Search for the cell housing the specified text and yield its [X, Y] center coordinate. 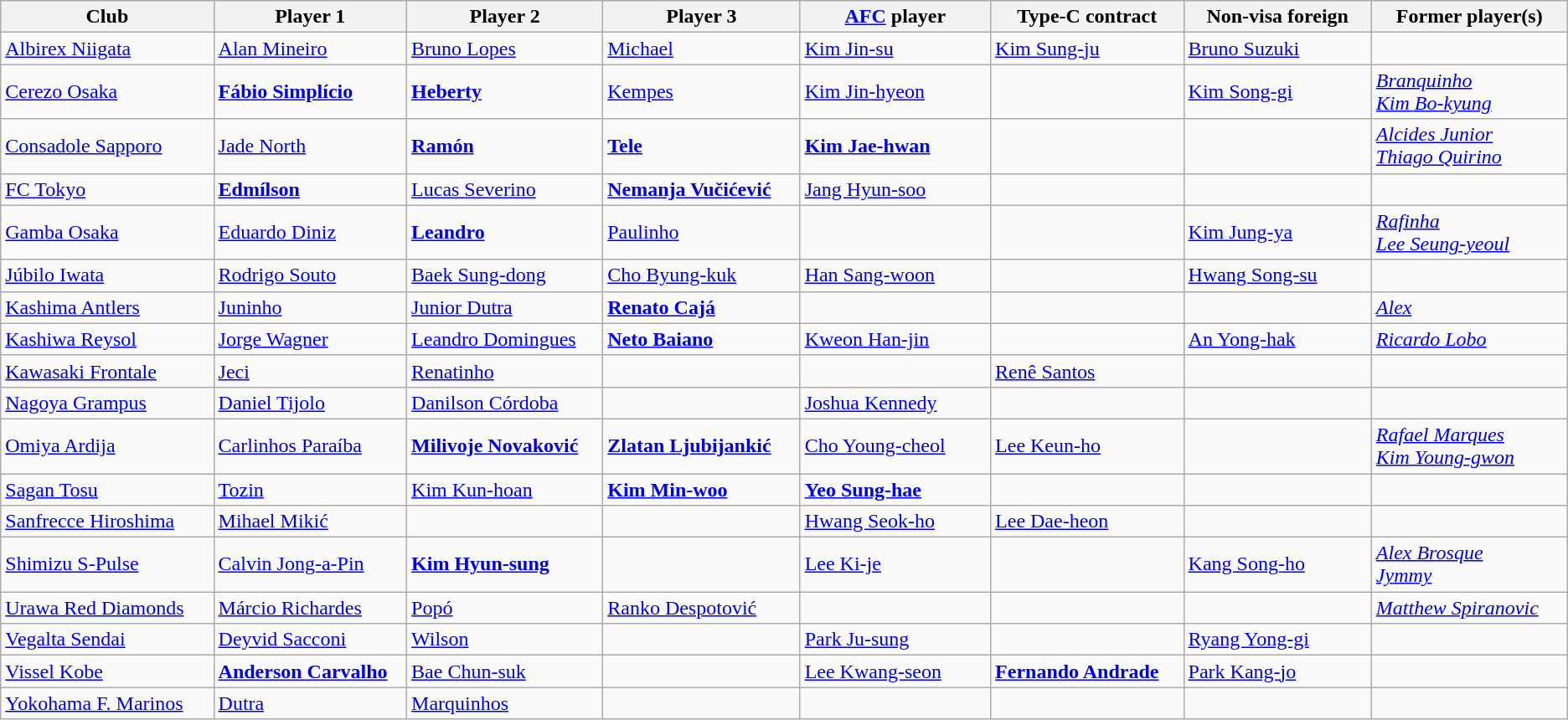
Kashiwa Reysol [107, 339]
Kang Song-ho [1277, 564]
Omiya Ardija [107, 445]
Kawasaki Frontale [107, 371]
Kashima Antlers [107, 307]
Joshua Kennedy [895, 403]
Lee Kwang-seon [895, 671]
Rodrigo Souto [310, 275]
Daniel Tijolo [310, 403]
Calvin Jong-a-Pin [310, 564]
Rafinha Lee Seung-yeoul [1469, 233]
Dutra [310, 703]
Kim Hyun-sung [505, 564]
Michael [702, 49]
Alex [1469, 307]
AFC player [895, 17]
Ricardo Lobo [1469, 339]
Lee Dae-heon [1087, 522]
Tele [702, 146]
Kim Jin-hyeon [895, 92]
Jorge Wagner [310, 339]
Sanfrecce Hiroshima [107, 522]
Juninho [310, 307]
Danilson Córdoba [505, 403]
Deyvid Sacconi [310, 640]
Cerezo Osaka [107, 92]
Urawa Red Diamonds [107, 608]
Milivoje Novaković [505, 445]
Yokohama F. Marinos [107, 703]
Neto Baiano [702, 339]
Lee Keun-ho [1087, 445]
Anderson Carvalho [310, 671]
Fernando Andrade [1087, 671]
Consadole Sapporo [107, 146]
Nemanja Vučićević [702, 189]
Nagoya Grampus [107, 403]
Paulinho [702, 233]
Park Ju-sung [895, 640]
Jade North [310, 146]
Rafael Marques Kim Young-gwon [1469, 445]
Márcio Richardes [310, 608]
FC Tokyo [107, 189]
Fábio Simplício [310, 92]
Alex Brosque Jymmy [1469, 564]
Type-C contract [1087, 17]
Júbilo Iwata [107, 275]
Junior Dutra [505, 307]
Leandro Domingues [505, 339]
Cho Byung-kuk [702, 275]
Edmílson [310, 189]
Club [107, 17]
Kempes [702, 92]
An Yong-hak [1277, 339]
Player 1 [310, 17]
Ryang Yong-gi [1277, 640]
Kweon Han-jin [895, 339]
Kim Jung-ya [1277, 233]
Kim Jin-su [895, 49]
Non-visa foreign [1277, 17]
Zlatan Ljubijankić [702, 445]
Matthew Spiranovic [1469, 608]
Renatinho [505, 371]
Kim Song-gi [1277, 92]
Player 3 [702, 17]
Vegalta Sendai [107, 640]
Vissel Kobe [107, 671]
Popó [505, 608]
Bruno Suzuki [1277, 49]
Wilson [505, 640]
Bruno Lopes [505, 49]
Alan Mineiro [310, 49]
Jeci [310, 371]
Kim Sung-ju [1087, 49]
Lucas Severino [505, 189]
Carlinhos Paraíba [310, 445]
Former player(s) [1469, 17]
Kim Min-woo [702, 490]
Shimizu S-Pulse [107, 564]
Baek Sung-dong [505, 275]
Han Sang-woon [895, 275]
Leandro [505, 233]
Kim Kun-hoan [505, 490]
Branquinho Kim Bo-kyung [1469, 92]
Lee Ki-je [895, 564]
Mihael Mikić [310, 522]
Renê Santos [1087, 371]
Kim Jae-hwan [895, 146]
Marquinhos [505, 703]
Gamba Osaka [107, 233]
Jang Hyun-soo [895, 189]
Hwang Song-su [1277, 275]
Player 2 [505, 17]
Cho Young-cheol [895, 445]
Ranko Despotović [702, 608]
Sagan Tosu [107, 490]
Hwang Seok-ho [895, 522]
Eduardo Diniz [310, 233]
Heberty [505, 92]
Renato Cajá [702, 307]
Ramón [505, 146]
Bae Chun-suk [505, 671]
Alcides Junior Thiago Quirino [1469, 146]
Yeo Sung-hae [895, 490]
Park Kang-jo [1277, 671]
Albirex Niigata [107, 49]
Tozin [310, 490]
